Detect which cell encompasses the target text, then output its [X, Y] center coordinate. 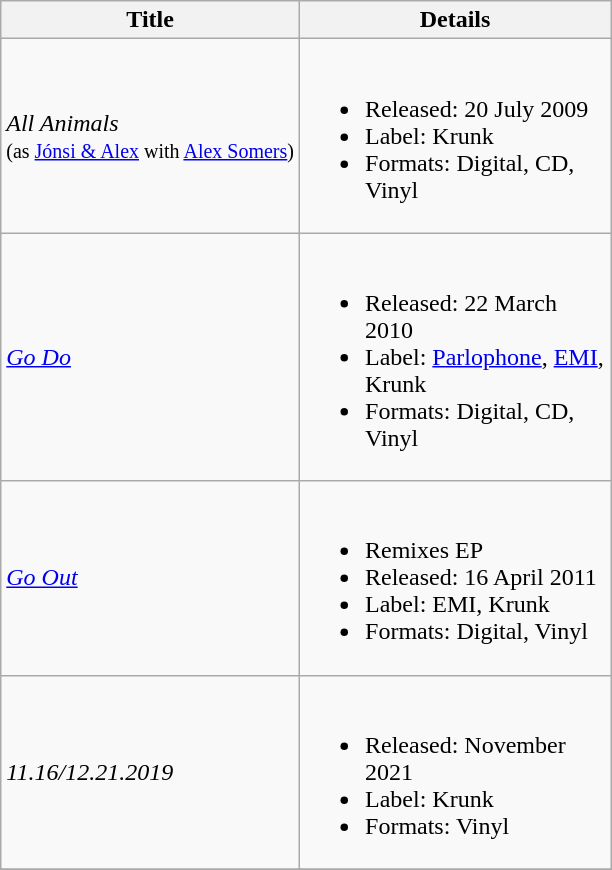
Released: 22 March 2010Label: Parlophone, EMI, KrunkFormats: Digital, CD, Vinyl [456, 357]
Title [150, 20]
Remixes EPReleased: 16 April 2011Label: EMI, KrunkFormats: Digital, Vinyl [456, 578]
Released: November 2021Label: KrunkFormats: Vinyl [456, 772]
All Animals(as Jónsi & Alex with Alex Somers) [150, 136]
11.16/12.21.2019 [150, 772]
Go Out [150, 578]
Details [456, 20]
Go Do [150, 357]
Released: 20 July 2009Label: KrunkFormats: Digital, CD, Vinyl [456, 136]
